Return [x, y] of the center of cell containing provided text 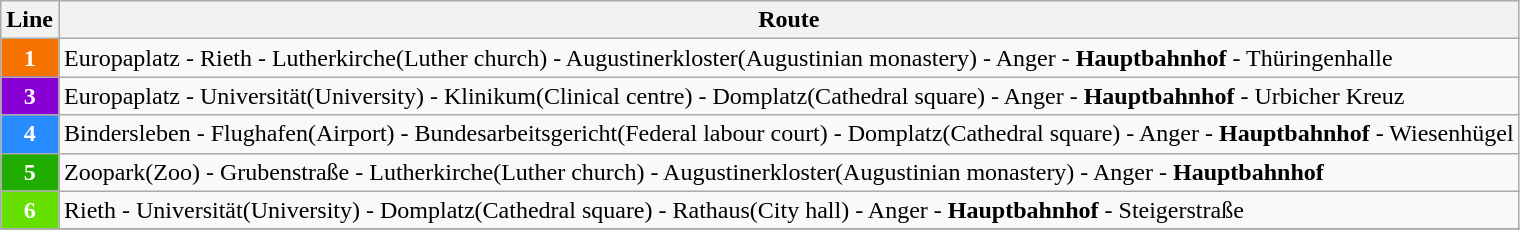
Europaplatz - Universität(University) - Klinikum(Clinical centre) - Domplatz(Cathedral square) - Anger - Hauptbahnhof - Urbicher Kreuz [788, 96]
Route [788, 20]
Zoopark(Zoo) - Grubenstraße - Lutherkirche(Luther church) - Augustinerkloster(Augustinian monastery) - Anger - Hauptbahnhof [788, 172]
Line [30, 20]
6 [30, 210]
3 [30, 96]
Europaplatz - Rieth - Lutherkirche(Luther church) - Augustinerkloster(Augustinian monastery) - Anger - Hauptbahnhof - Thüringenhalle [788, 58]
1 [30, 58]
Rieth - Universität(University) - Domplatz(Cathedral square) - Rathaus(City hall) - Anger - Hauptbahnhof - Steigerstraße [788, 210]
5 [30, 172]
4 [30, 134]
Bindersleben - Flughafen(Airport) - Bundesarbeitsgericht(Federal labour court) - Domplatz(Cathedral square) - Anger - Hauptbahnhof - Wiesenhügel [788, 134]
